Provide the [x, y] coordinate of the cell's center where the given text is located.  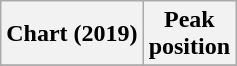
Peak position [189, 34]
Chart (2019) [72, 34]
